From the cell containing the given text, extract its center point as [x, y] coordinate. 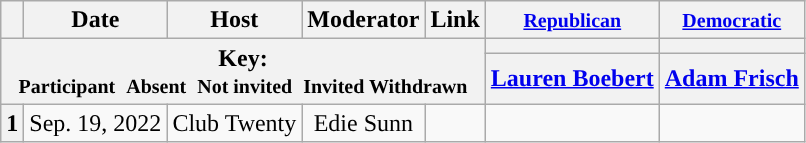
Lauren Boebert [572, 78]
Republican [572, 20]
Host [234, 20]
Key: Participant Absent Not invited Invited Withdrawn [244, 72]
1 [12, 123]
Link [455, 20]
Club Twenty [234, 123]
Adam Frisch [732, 78]
Edie Sunn [364, 123]
Moderator [364, 20]
Democratic [732, 20]
Date [96, 20]
Sep. 19, 2022 [96, 123]
